From the cell containing the given text, extract its center point as [x, y] coordinate. 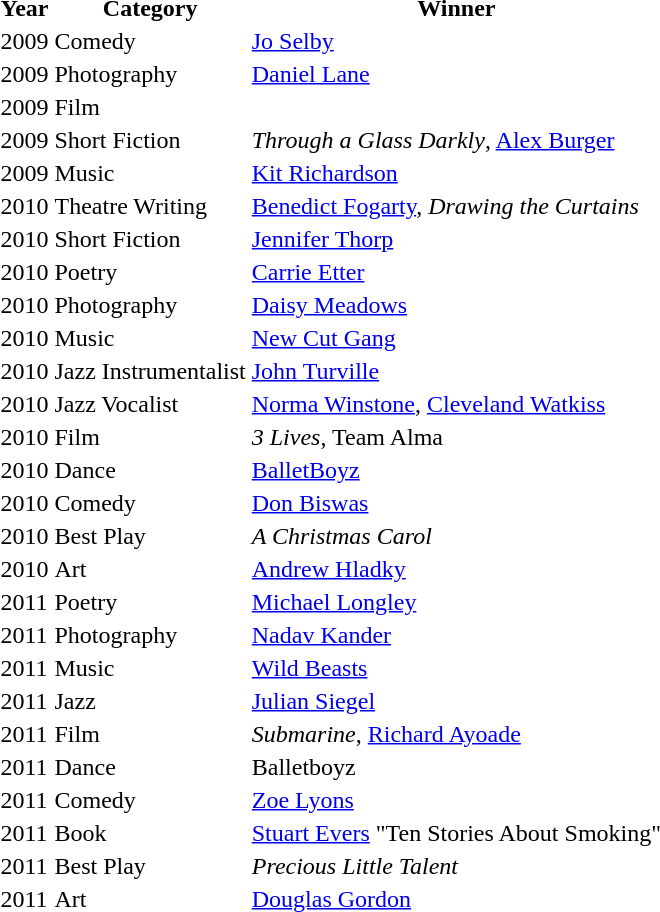
Art [150, 569]
Theatre Writing [150, 206]
Jazz Instrumentalist [150, 371]
Jazz Vocalist [150, 404]
Book [150, 833]
Jazz [150, 701]
